Return [X, Y] of the center of cell containing provided text 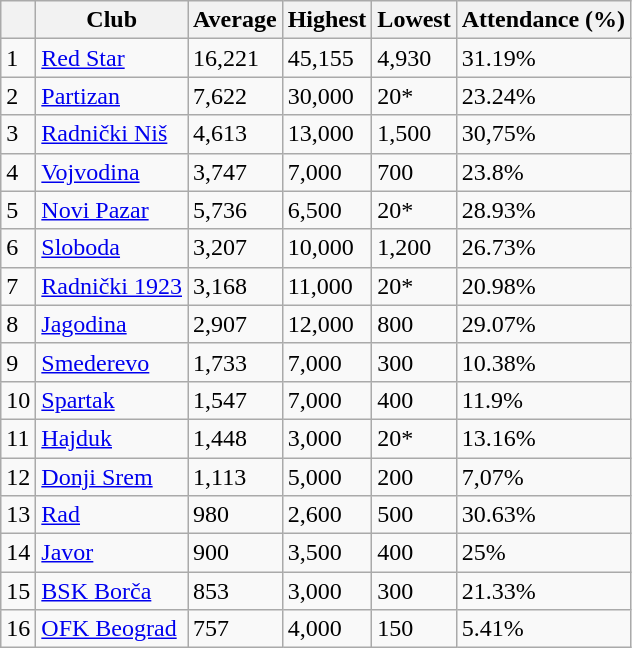
Club [112, 20]
11.9% [543, 400]
25% [543, 553]
30,75% [543, 134]
Smederevo [112, 362]
30.63% [543, 515]
7,622 [236, 96]
13,000 [327, 134]
6,500 [327, 210]
4,613 [236, 134]
1 [18, 58]
28.93% [543, 210]
4 [18, 172]
31.19% [543, 58]
14 [18, 553]
13.16% [543, 438]
Vojvodina [112, 172]
5.41% [543, 629]
5 [18, 210]
OFK Beograd [112, 629]
980 [236, 515]
21.33% [543, 591]
20.98% [543, 286]
10 [18, 400]
500 [414, 515]
1,113 [236, 477]
8 [18, 324]
45,155 [327, 58]
16,221 [236, 58]
29.07% [543, 324]
Donji Srem [112, 477]
26.73% [543, 248]
Average [236, 20]
11 [18, 438]
23.24% [543, 96]
5,736 [236, 210]
Hajduk [112, 438]
700 [414, 172]
1,733 [236, 362]
12,000 [327, 324]
10.38% [543, 362]
757 [236, 629]
800 [414, 324]
Highest [327, 20]
Javor [112, 553]
7 [18, 286]
Sloboda [112, 248]
Lowest [414, 20]
13 [18, 515]
1,448 [236, 438]
150 [414, 629]
2 [18, 96]
3,207 [236, 248]
30,000 [327, 96]
Partizan [112, 96]
Attendance (%) [543, 20]
Red Star [112, 58]
BSK Borča [112, 591]
Spartak [112, 400]
11,000 [327, 286]
Rad [112, 515]
16 [18, 629]
Radnički 1923 [112, 286]
15 [18, 591]
6 [18, 248]
3,500 [327, 553]
Jagodina [112, 324]
10,000 [327, 248]
200 [414, 477]
4,000 [327, 629]
Radnički Niš [112, 134]
4,930 [414, 58]
2,907 [236, 324]
7,07% [543, 477]
1,200 [414, 248]
Novi Pazar [112, 210]
12 [18, 477]
9 [18, 362]
5,000 [327, 477]
2,600 [327, 515]
3 [18, 134]
3,747 [236, 172]
1,547 [236, 400]
3,168 [236, 286]
900 [236, 553]
23.8% [543, 172]
1,500 [414, 134]
853 [236, 591]
